Provide the [X, Y] coordinate of the cell's center where the given text is located.  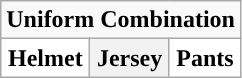
Jersey [130, 58]
Uniform Combination [121, 20]
Pants [204, 58]
Helmet [46, 58]
